Detect which cell encompasses the target text, then output its (X, Y) center coordinate. 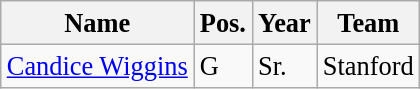
Sr. (284, 66)
G (223, 66)
Name (98, 22)
Stanford (368, 66)
Year (284, 22)
Team (368, 22)
Pos. (223, 22)
Candice Wiggins (98, 66)
